Return the [X, Y] coordinate for the center point of the cell that contains the specified text.  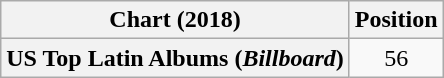
US Top Latin Albums (Billboard) [176, 58]
Position [396, 20]
Chart (2018) [176, 20]
56 [396, 58]
